Provide the [x, y] coordinate of the cell's center where the given text is located.  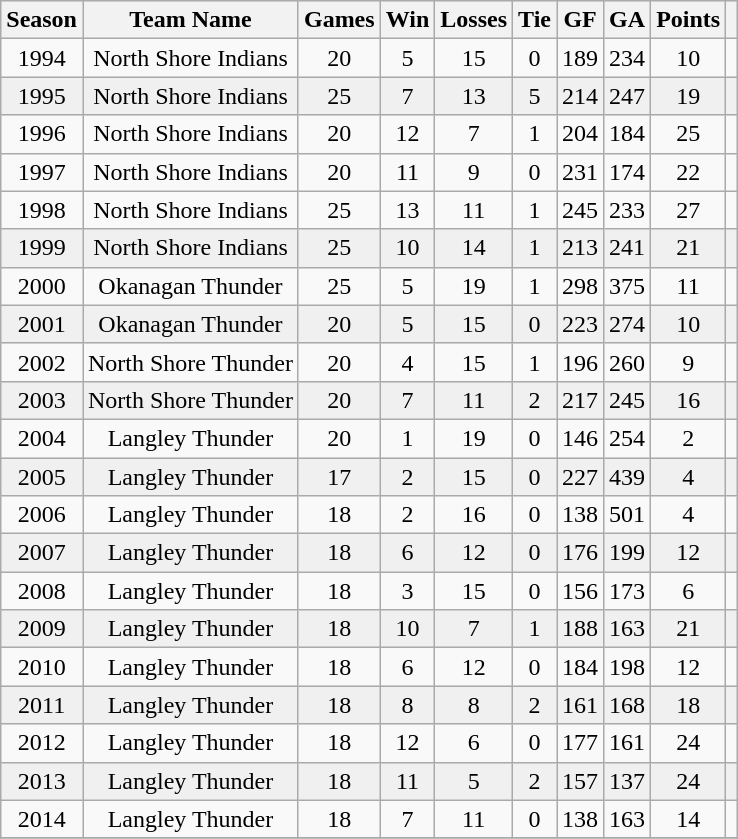
227 [580, 477]
298 [580, 286]
234 [628, 58]
174 [628, 172]
260 [628, 362]
188 [580, 629]
2000 [42, 286]
156 [580, 591]
Season [42, 20]
1994 [42, 58]
Points [688, 20]
2008 [42, 591]
27 [688, 210]
157 [580, 781]
3 [408, 591]
274 [628, 324]
137 [628, 781]
2005 [42, 477]
Win [408, 20]
247 [628, 96]
2012 [42, 743]
204 [580, 134]
2011 [42, 705]
1997 [42, 172]
1998 [42, 210]
2009 [42, 629]
Tie [535, 20]
GF [580, 20]
375 [628, 286]
Team Name [190, 20]
1999 [42, 248]
2007 [42, 553]
176 [580, 553]
199 [628, 553]
439 [628, 477]
231 [580, 172]
501 [628, 515]
2001 [42, 324]
168 [628, 705]
2013 [42, 781]
241 [628, 248]
2010 [42, 667]
146 [580, 438]
1995 [42, 96]
254 [628, 438]
189 [580, 58]
196 [580, 362]
2006 [42, 515]
214 [580, 96]
GA [628, 20]
2002 [42, 362]
173 [628, 591]
Games [339, 20]
17 [339, 477]
198 [628, 667]
22 [688, 172]
213 [580, 248]
223 [580, 324]
Losses [474, 20]
2014 [42, 819]
2004 [42, 438]
177 [580, 743]
1996 [42, 134]
233 [628, 210]
217 [580, 400]
2003 [42, 400]
